From the cell containing the given text, extract its center point as [X, Y] coordinate. 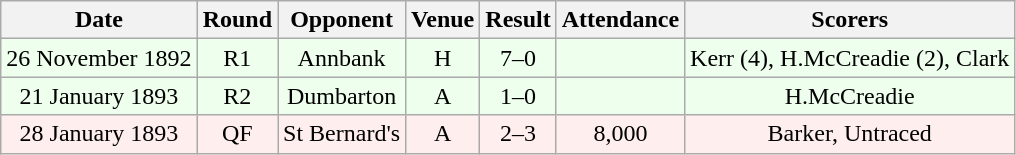
Result [518, 20]
21 January 1893 [99, 96]
Barker, Untraced [850, 134]
7–0 [518, 58]
28 January 1893 [99, 134]
Round [237, 20]
Venue [443, 20]
2–3 [518, 134]
Kerr (4), H.McCreadie (2), Clark [850, 58]
H [443, 58]
Dumbarton [342, 96]
Attendance [620, 20]
H.McCreadie [850, 96]
Scorers [850, 20]
QF [237, 134]
R1 [237, 58]
Annbank [342, 58]
1–0 [518, 96]
26 November 1892 [99, 58]
8,000 [620, 134]
R2 [237, 96]
St Bernard's [342, 134]
Opponent [342, 20]
Date [99, 20]
